Extract the (X, Y) coordinate from the center of the cell holding the provided text.  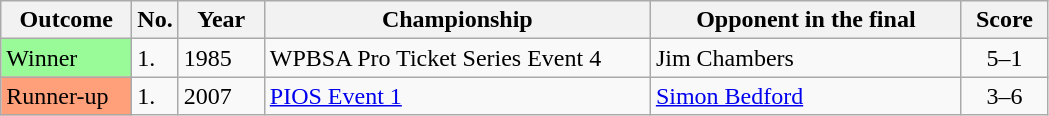
2007 (221, 96)
PIOS Event 1 (457, 96)
Opponent in the final (806, 20)
Year (221, 20)
3–6 (1004, 96)
Jim Chambers (806, 58)
Score (1004, 20)
No. (155, 20)
Simon Bedford (806, 96)
Runner-up (66, 96)
WPBSA Pro Ticket Series Event 4 (457, 58)
1985 (221, 58)
Outcome (66, 20)
Championship (457, 20)
5–1 (1004, 58)
Winner (66, 58)
